Locate the cell with the specified text and output its (X, Y) center coordinate. 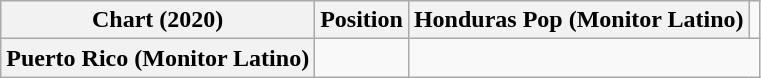
Chart (2020) (158, 20)
Position (362, 20)
Honduras Pop (Monitor Latino) (578, 20)
Puerto Rico (Monitor Latino) (158, 58)
